From the cell containing the given text, extract its center point as (x, y) coordinate. 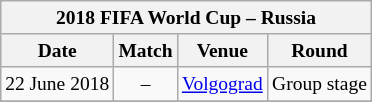
Date (56, 50)
Volgograd (222, 84)
– (146, 84)
Round (319, 50)
Match (146, 50)
Group stage (319, 84)
22 June 2018 (56, 84)
2018 FIFA World Cup – Russia (186, 18)
Venue (222, 50)
